Search for the cell housing the specified text and yield its (X, Y) center coordinate. 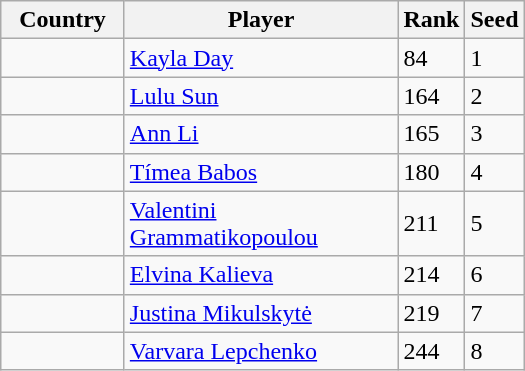
180 (432, 172)
Country (63, 20)
7 (494, 313)
244 (432, 351)
Seed (494, 20)
Varvara Lepchenko (261, 351)
Valentini Grammatikopoulou (261, 224)
Rank (432, 20)
Elvina Kalieva (261, 275)
4 (494, 172)
2 (494, 96)
Player (261, 20)
8 (494, 351)
Justina Mikulskytė (261, 313)
219 (432, 313)
5 (494, 224)
Tímea Babos (261, 172)
84 (432, 58)
214 (432, 275)
3 (494, 134)
Kayla Day (261, 58)
165 (432, 134)
1 (494, 58)
Ann Li (261, 134)
6 (494, 275)
164 (432, 96)
211 (432, 224)
Lulu Sun (261, 96)
